Detect which cell encompasses the target text, then output its [x, y] center coordinate. 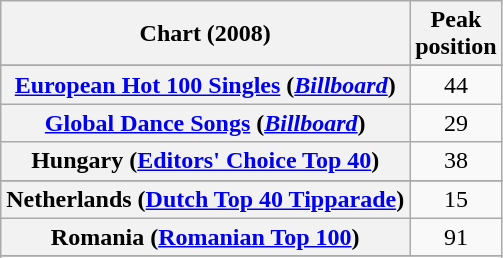
29 [456, 123]
Netherlands (Dutch Top 40 Tipparade) [206, 199]
38 [456, 161]
European Hot 100 Singles (Billboard) [206, 85]
Global Dance Songs (Billboard) [206, 123]
Chart (2008) [206, 34]
Romania (Romanian Top 100) [206, 237]
Peakposition [456, 34]
Hungary (Editors' Choice Top 40) [206, 161]
91 [456, 237]
44 [456, 85]
15 [456, 199]
